Pinpoint the cell where the given text exists, returning its [x, y] midpoint coordinate. 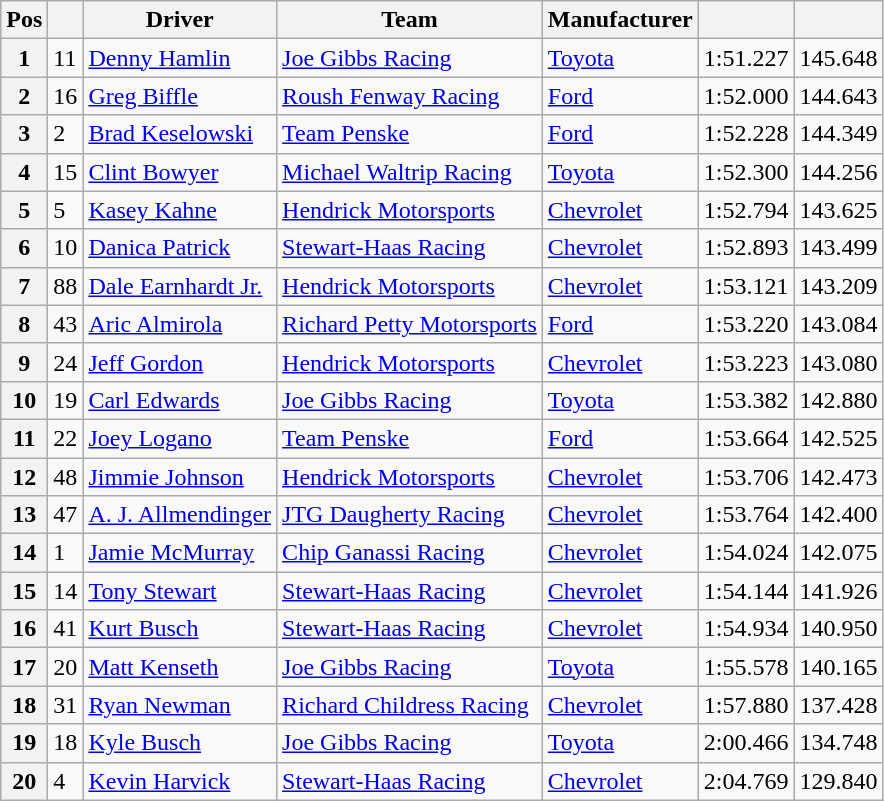
Kevin Harvick [180, 781]
1:53.382 [746, 400]
Carl Edwards [180, 400]
1:54.024 [746, 553]
144.349 [838, 134]
Kyle Busch [180, 743]
Manufacturer [620, 20]
143.499 [838, 248]
1:51.227 [746, 58]
88 [66, 286]
145.648 [838, 58]
1:53.664 [746, 438]
143.080 [838, 362]
129.840 [838, 781]
Jamie McMurray [180, 553]
24 [66, 362]
137.428 [838, 705]
142.525 [838, 438]
Clint Bowyer [180, 172]
2:04.769 [746, 781]
141.926 [838, 591]
1:55.578 [746, 667]
Ryan Newman [180, 705]
Dale Earnhardt Jr. [180, 286]
142.880 [838, 400]
Joey Logano [180, 438]
142.075 [838, 553]
144.256 [838, 172]
144.643 [838, 96]
Pos [24, 20]
1:52.300 [746, 172]
1:53.706 [746, 477]
JTG Daugherty Racing [410, 515]
1:53.220 [746, 324]
Driver [180, 20]
Aric Almirola [180, 324]
Kasey Kahne [180, 210]
1:53.121 [746, 286]
Richard Petty Motorsports [410, 324]
6 [24, 248]
1:52.794 [746, 210]
Kurt Busch [180, 629]
Chip Ganassi Racing [410, 553]
1:57.880 [746, 705]
143.625 [838, 210]
48 [66, 477]
140.950 [838, 629]
143.209 [838, 286]
7 [24, 286]
1:53.764 [746, 515]
Greg Biffle [180, 96]
Tony Stewart [180, 591]
2:00.466 [746, 743]
1:52.000 [746, 96]
8 [24, 324]
Denny Hamlin [180, 58]
142.400 [838, 515]
134.748 [838, 743]
1:53.223 [746, 362]
1:52.893 [746, 248]
1:54.934 [746, 629]
9 [24, 362]
43 [66, 324]
17 [24, 667]
1:52.228 [746, 134]
Richard Childress Racing [410, 705]
47 [66, 515]
31 [66, 705]
3 [24, 134]
1:54.144 [746, 591]
Brad Keselowski [180, 134]
140.165 [838, 667]
Matt Kenseth [180, 667]
A. J. Allmendinger [180, 515]
13 [24, 515]
Jeff Gordon [180, 362]
12 [24, 477]
142.473 [838, 477]
Danica Patrick [180, 248]
143.084 [838, 324]
41 [66, 629]
Michael Waltrip Racing [410, 172]
Roush Fenway Racing [410, 96]
22 [66, 438]
Team [410, 20]
Jimmie Johnson [180, 477]
